Return [X, Y] of the center of cell containing provided text 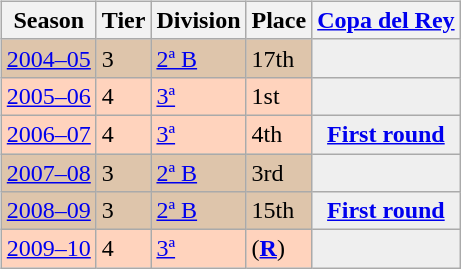
Season [48, 20]
2007–08 [48, 173]
3rd [279, 173]
Division [198, 20]
2005–06 [48, 96]
1st [279, 96]
2008–09 [48, 211]
2009–10 [48, 249]
15th [279, 211]
(R) [279, 249]
2004–05 [48, 58]
Place [279, 20]
4th [279, 134]
Copa del Rey [386, 20]
Tier [124, 20]
2006–07 [48, 134]
17th [279, 58]
